For the text-containing cell, return its midpoint in [x, y] coordinate format. 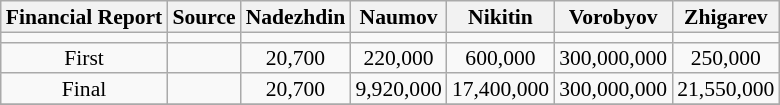
600,000 [500, 58]
21,550,000 [726, 90]
Final [84, 90]
Zhigarev [726, 16]
9,920,000 [398, 90]
First [84, 58]
Source [204, 16]
Nikitin [500, 16]
250,000 [726, 58]
17,400,000 [500, 90]
Vorobyov [613, 16]
Nadezhdin [296, 16]
220,000 [398, 58]
Naumov [398, 16]
Financial Report [84, 16]
